From the cell containing the given text, extract its center point as (x, y) coordinate. 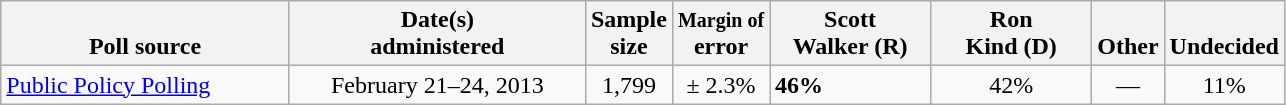
Undecided (1224, 34)
± 2.3% (720, 85)
Other (1128, 34)
42% (1012, 85)
RonKind (D) (1012, 34)
Poll source (146, 34)
11% (1224, 85)
Date(s)administered (437, 34)
Samplesize (628, 34)
Margin oferror (720, 34)
46% (850, 85)
— (1128, 85)
1,799 (628, 85)
ScottWalker (R) (850, 34)
February 21–24, 2013 (437, 85)
Public Policy Polling (146, 85)
